Return the (X, Y) coordinate for the center point of the cell that contains the specified text.  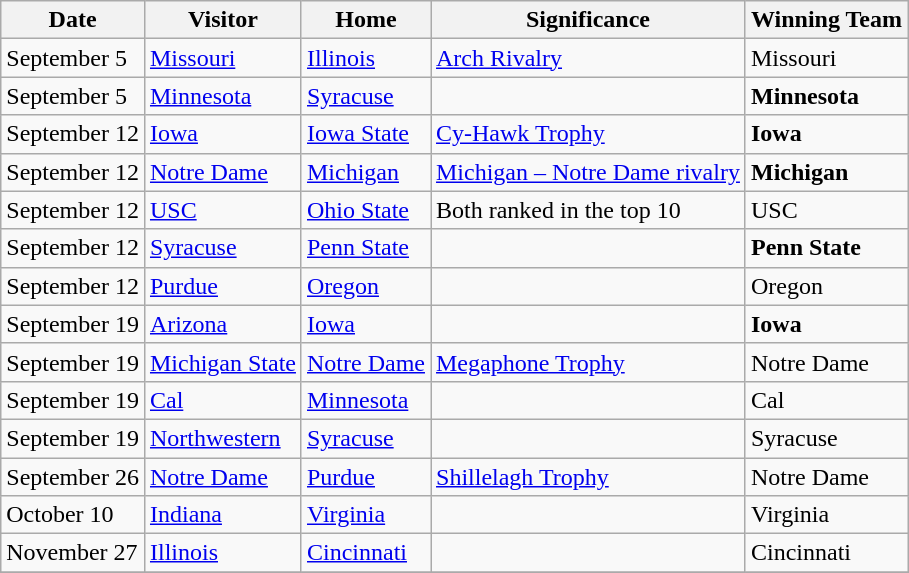
Michigan – Notre Dame rivalry (588, 172)
Iowa State (366, 134)
Winning Team (826, 20)
Visitor (222, 20)
Date (73, 20)
Cy-Hawk Trophy (588, 134)
October 10 (73, 515)
Ohio State (366, 210)
Both ranked in the top 10 (588, 210)
Northwestern (222, 438)
Home (366, 20)
Michigan State (222, 362)
Indiana (222, 515)
Significance (588, 20)
Megaphone Trophy (588, 362)
November 27 (73, 553)
Arizona (222, 324)
Shillelagh Trophy (588, 477)
September 26 (73, 477)
Arch Rivalry (588, 58)
